Locate the cell with the specified text and output its (x, y) center coordinate. 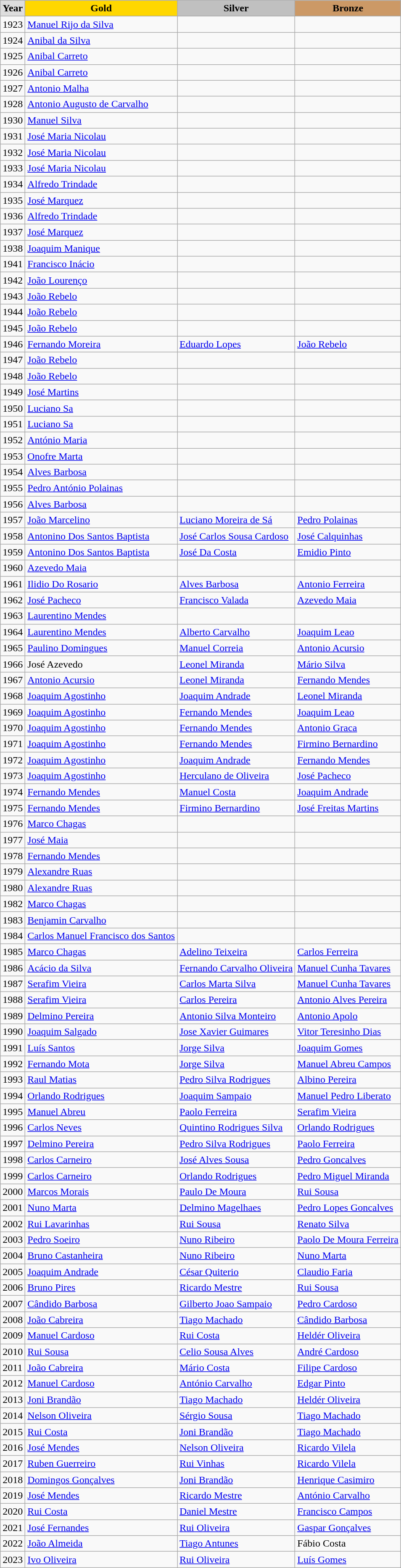
1974 (13, 792)
1979 (13, 872)
1990 (13, 1032)
1948 (13, 376)
1933 (13, 168)
1957 (13, 520)
2014 (13, 1415)
Rui Vinhas (236, 1463)
André Cardoso (348, 1352)
1985 (13, 952)
1969 (13, 712)
2010 (13, 1352)
Henrique Casimiro (348, 1479)
Domingos Gonçalves (101, 1479)
José Maia (101, 840)
2016 (13, 1447)
Manuel Rijo da Silva (101, 24)
Joaquim Manique (101, 248)
Antonio Graca (348, 728)
1934 (13, 184)
1973 (13, 776)
1996 (13, 1128)
Daniel Mestre (236, 1512)
1970 (13, 728)
António Maria (101, 440)
1987 (13, 984)
José Freitas Martins (348, 808)
2005 (13, 1272)
José Martins (101, 392)
2012 (13, 1384)
João Almeida (101, 1544)
Quintino Rodrigues Silva (236, 1128)
2013 (13, 1400)
Edgar Pinto (348, 1384)
Joaquim Gomes (348, 1048)
Raul Matias (101, 1080)
Pedro Soeiro (101, 1240)
José Carlos Sousa Cardoso (236, 536)
1988 (13, 1000)
1923 (13, 24)
1930 (13, 120)
Albino Pereira (348, 1080)
Francisco Campos (348, 1512)
Carlos Pereira (236, 1000)
1966 (13, 664)
2021 (13, 1528)
1986 (13, 968)
1954 (13, 472)
Adelino Teixeira (236, 952)
2022 (13, 1544)
2001 (13, 1208)
Pedro Polainas (348, 520)
Tiago Antunes (236, 1544)
2011 (13, 1368)
1931 (13, 136)
Francisco Inácio (101, 264)
2009 (13, 1336)
1998 (13, 1160)
1946 (13, 344)
Antonio Malha (101, 88)
Fernando Moreira (101, 344)
Bruno Pires (101, 1288)
Antonio Alves Pereira (348, 1000)
2023 (13, 1560)
2019 (13, 1496)
1937 (13, 232)
Gaspar Gonçalves (348, 1528)
Celio Sousa Alves (236, 1352)
1997 (13, 1144)
1972 (13, 760)
Antonio Apolo (348, 1016)
Ruben Guerreiro (101, 1463)
Acácio da Silva (101, 968)
1925 (13, 56)
Joaquim Salgado (101, 1032)
1959 (13, 552)
1953 (13, 456)
Pedro Miguel Miranda (348, 1176)
Mário Costa (236, 1368)
2008 (13, 1320)
Onofre Marta (101, 456)
Alberto Carvalho (236, 632)
Manuel Correia (236, 648)
1975 (13, 808)
1960 (13, 568)
José Da Costa (236, 552)
1999 (13, 1176)
Paulino Domingues (101, 648)
2015 (13, 1431)
Antonio Augusto de Carvalho (101, 104)
Vitor Teresinho Dias (348, 1032)
Mário Silva (348, 664)
Manuel Abreu Campos (348, 1064)
1924 (13, 40)
1926 (13, 72)
1941 (13, 264)
1965 (13, 648)
1949 (13, 392)
1992 (13, 1064)
Rui Lavarinhas (101, 1224)
Pedro António Polainas (101, 488)
1952 (13, 440)
2003 (13, 1240)
1977 (13, 840)
Pedro Cardoso (348, 1304)
1964 (13, 632)
Paolo De Moura Ferreira (348, 1240)
2002 (13, 1224)
1950 (13, 408)
Manuel Costa (236, 792)
Delmino Magelhaes (236, 1208)
Pedro Lopes Goncalves (348, 1208)
Anibal da Silva (101, 40)
2007 (13, 1304)
1967 (13, 680)
José Azevedo (101, 664)
2006 (13, 1288)
Manuel Abreu (101, 1112)
Renato Silva (348, 1224)
Herculano de Oliveira (236, 776)
José Calquinhas (348, 536)
Jose Xavier Guimares (236, 1032)
Ilidio Do Rosario (101, 584)
Ivo Oliveira (101, 1560)
Manuel Pedro Liberato (348, 1096)
Gold (101, 8)
Year (13, 8)
1994 (13, 1096)
Fernando Mota (101, 1064)
1984 (13, 936)
1976 (13, 824)
Fernando Carvalho Oliveira (236, 968)
Carlos Manuel Francisco dos Santos (101, 936)
1927 (13, 88)
1995 (13, 1112)
1963 (13, 616)
1936 (13, 216)
Silver (236, 8)
Carlos Neves (101, 1128)
1944 (13, 312)
1978 (13, 856)
Bruno Castanheira (101, 1256)
2020 (13, 1512)
1956 (13, 504)
1971 (13, 744)
Bronze (348, 8)
2017 (13, 1463)
1942 (13, 280)
1945 (13, 328)
1935 (13, 200)
1938 (13, 248)
1951 (13, 424)
Francisco Valada (236, 600)
César Quiterio (236, 1272)
Luís Santos (101, 1048)
1961 (13, 584)
1991 (13, 1048)
Carlos Marta Silva (236, 984)
1989 (13, 1016)
João Marcelino (101, 520)
Emidio Pinto (348, 552)
2000 (13, 1192)
Eduardo Lopes (236, 344)
1983 (13, 920)
Pedro Goncalves (348, 1160)
1980 (13, 888)
Carlos Ferreira (348, 952)
José Alves Sousa (236, 1160)
1955 (13, 488)
1928 (13, 104)
Antonio Ferreira (348, 584)
Marcos Morais (101, 1192)
2004 (13, 1256)
1943 (13, 296)
Luciano Moreira de Sá (236, 520)
Antonio Silva Monteiro (236, 1016)
1968 (13, 696)
Gilberto Joao Sampaio (236, 1304)
Manuel Silva (101, 120)
Paulo De Moura (236, 1192)
1958 (13, 536)
José Fernandes (101, 1528)
1982 (13, 904)
1932 (13, 152)
1962 (13, 600)
1993 (13, 1080)
Joaquim Sampaio (236, 1096)
João Lourenço (101, 280)
Claudio Faria (348, 1272)
1947 (13, 360)
Fábio Costa (348, 1544)
Filipe Cardoso (348, 1368)
Sérgio Sousa (236, 1415)
Benjamin Carvalho (101, 920)
Luís Gomes (348, 1560)
2018 (13, 1479)
